Output the (x, y) coordinate of the center of the cell containing the given text.  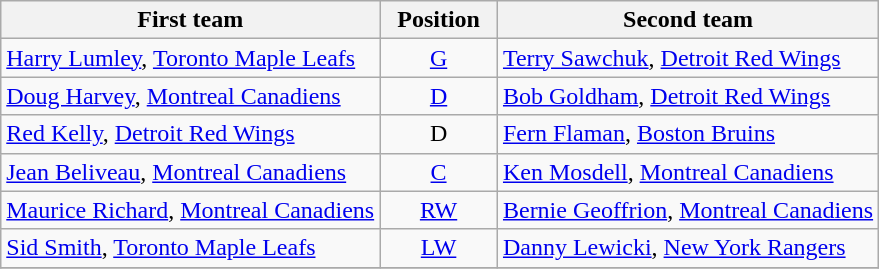
First team (190, 20)
Jean Beliveau, Montreal Canadiens (190, 172)
Bernie Geoffrion, Montreal Canadiens (688, 210)
Sid Smith, Toronto Maple Leafs (190, 248)
Bob Goldham, Detroit Red Wings (688, 96)
Fern Flaman, Boston Bruins (688, 134)
Ken Mosdell, Montreal Canadiens (688, 172)
Terry Sawchuk, Detroit Red Wings (688, 58)
C (439, 172)
Doug Harvey, Montreal Canadiens (190, 96)
Danny Lewicki, New York Rangers (688, 248)
G (439, 58)
RW (439, 210)
Harry Lumley, Toronto Maple Leafs (190, 58)
Red Kelly, Detroit Red Wings (190, 134)
LW (439, 248)
Second team (688, 20)
Maurice Richard, Montreal Canadiens (190, 210)
Position (439, 20)
